From the cell containing the given text, extract its center point as [x, y] coordinate. 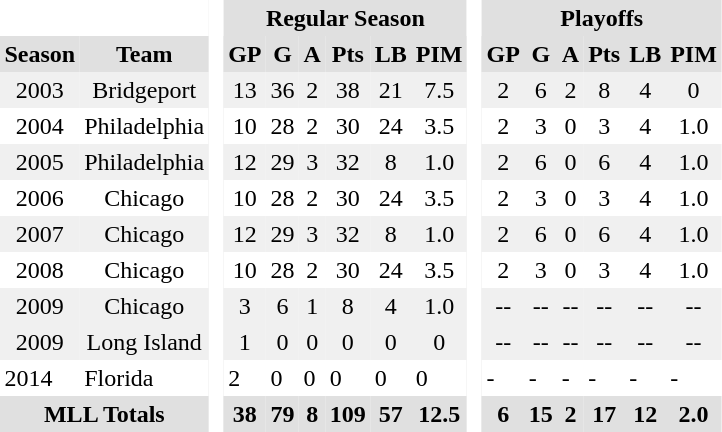
Regular Season [346, 18]
79 [282, 414]
2008 [40, 270]
MLL Totals [104, 414]
21 [390, 90]
Bridgeport [144, 90]
2007 [40, 234]
13 [245, 90]
2.0 [694, 414]
2014 [40, 378]
Season [40, 54]
2004 [40, 126]
12.5 [439, 414]
2006 [40, 198]
57 [390, 414]
7.5 [439, 90]
109 [348, 414]
Long Island [144, 342]
Playoffs [602, 18]
36 [282, 90]
15 [540, 414]
Team [144, 54]
2003 [40, 90]
17 [604, 414]
2005 [40, 162]
Florida [144, 378]
